Find where the given text appears and provide that cell's center as [x, y] coordinate. 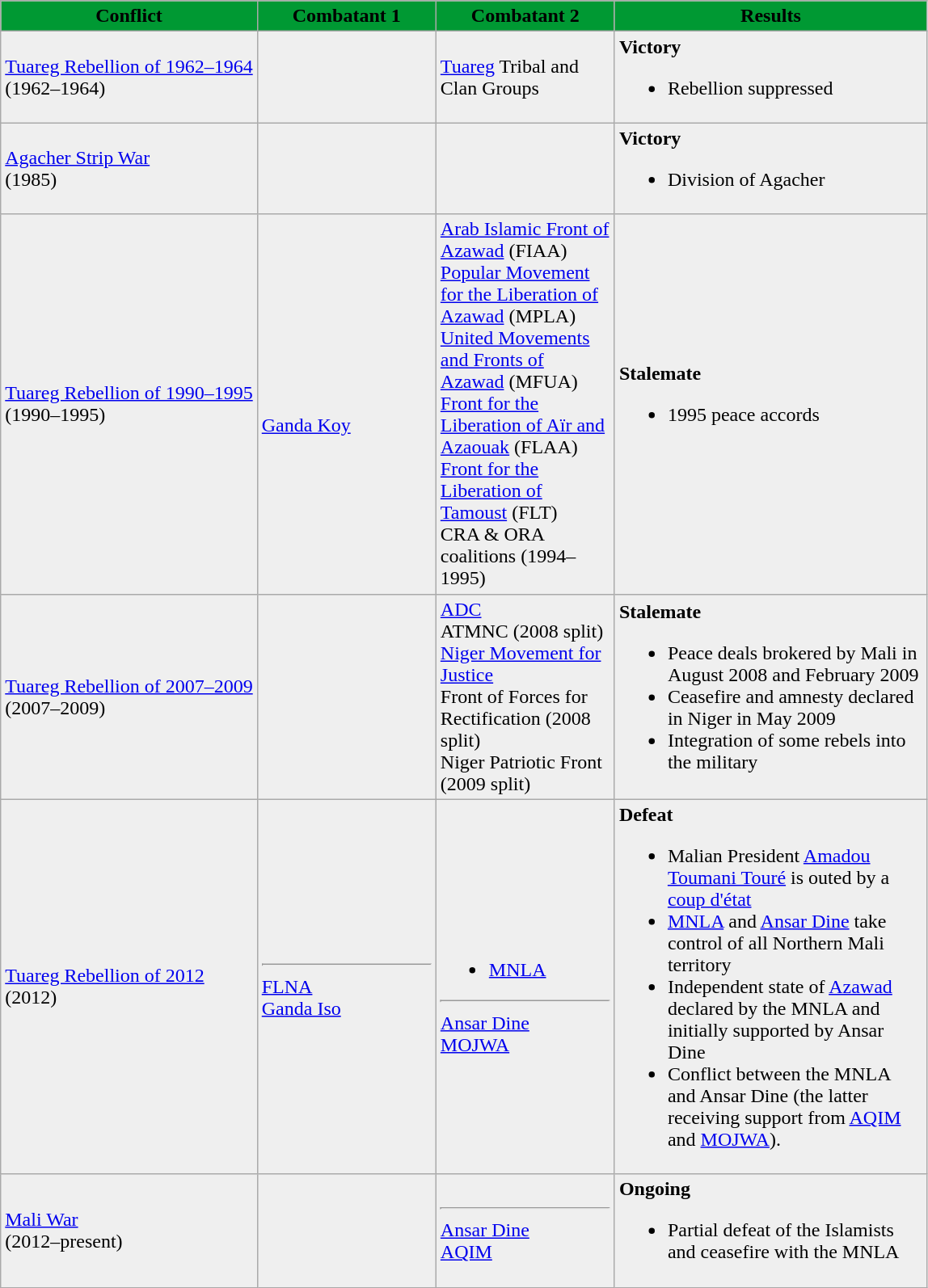
VictoryDivision of Agacher [770, 168]
Ganda Koy [346, 404]
OngoingPartial defeat of the Islamists and ceasefire with the MNLA [770, 1231]
VictoryRebellion suppressed [770, 78]
Tuareg Tribal and Clan Groups [525, 78]
Tuareg Rebellion of 1990–1995(1990–1995) [129, 404]
ADCATMNC (2008 split)Niger Movement for JusticeFront of Forces for Rectification (2008 split)Niger Patriotic Front (2009 split) [525, 697]
Combatant 2 [525, 16]
Ansar Dine AQIM [525, 1231]
Combatant 1 [346, 16]
FLNA Ganda Iso [346, 987]
Stalemate1995 peace accords [770, 404]
Results [770, 16]
Conflict [129, 16]
MNLA Ansar Dine MOJWA [525, 987]
Mali War(2012–present) [129, 1231]
Tuareg Rebellion of 1962–1964(1962–1964) [129, 78]
Tuareg Rebellion of 2007–2009(2007–2009) [129, 697]
Agacher Strip War(1985) [129, 168]
Tuareg Rebellion of 2012(2012) [129, 987]
